For the text-containing cell, return its midpoint in (X, Y) coordinate format. 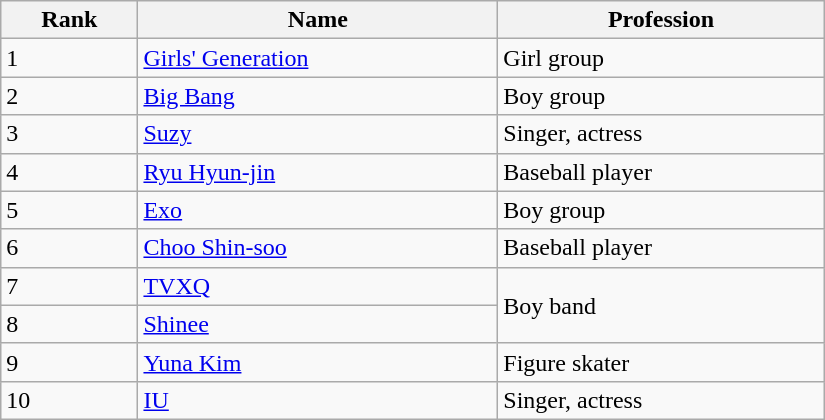
2 (70, 96)
7 (70, 286)
Big Bang (318, 96)
Profession (661, 20)
5 (70, 210)
Exo (318, 210)
Yuna Kim (318, 362)
9 (70, 362)
Ryu Hyun-jin (318, 172)
1 (70, 58)
Name (318, 20)
Figure skater (661, 362)
TVXQ (318, 286)
10 (70, 400)
Girls' Generation (318, 58)
Choo Shin-soo (318, 248)
IU (318, 400)
Boy band (661, 305)
4 (70, 172)
3 (70, 134)
8 (70, 324)
Rank (70, 20)
Shinee (318, 324)
6 (70, 248)
Girl group (661, 58)
Suzy (318, 134)
